Determine the (x, y) coordinate at the center of the cell enclosing the given text.  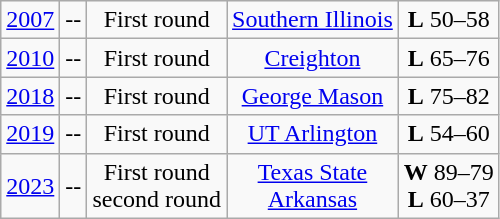
2019 (30, 134)
L 65–76 (448, 58)
Texas StateArkansas (313, 186)
L 75–82 (448, 96)
W 89–79 L 60–37 (448, 186)
First roundsecond round (157, 186)
Southern Illinois (313, 20)
L 50–58 (448, 20)
UT Arlington (313, 134)
2010 (30, 58)
2023 (30, 186)
2007 (30, 20)
L 54–60 (448, 134)
George Mason (313, 96)
2018 (30, 96)
Creighton (313, 58)
